Extract the (x, y) coordinate from the center of the cell holding the provided text.  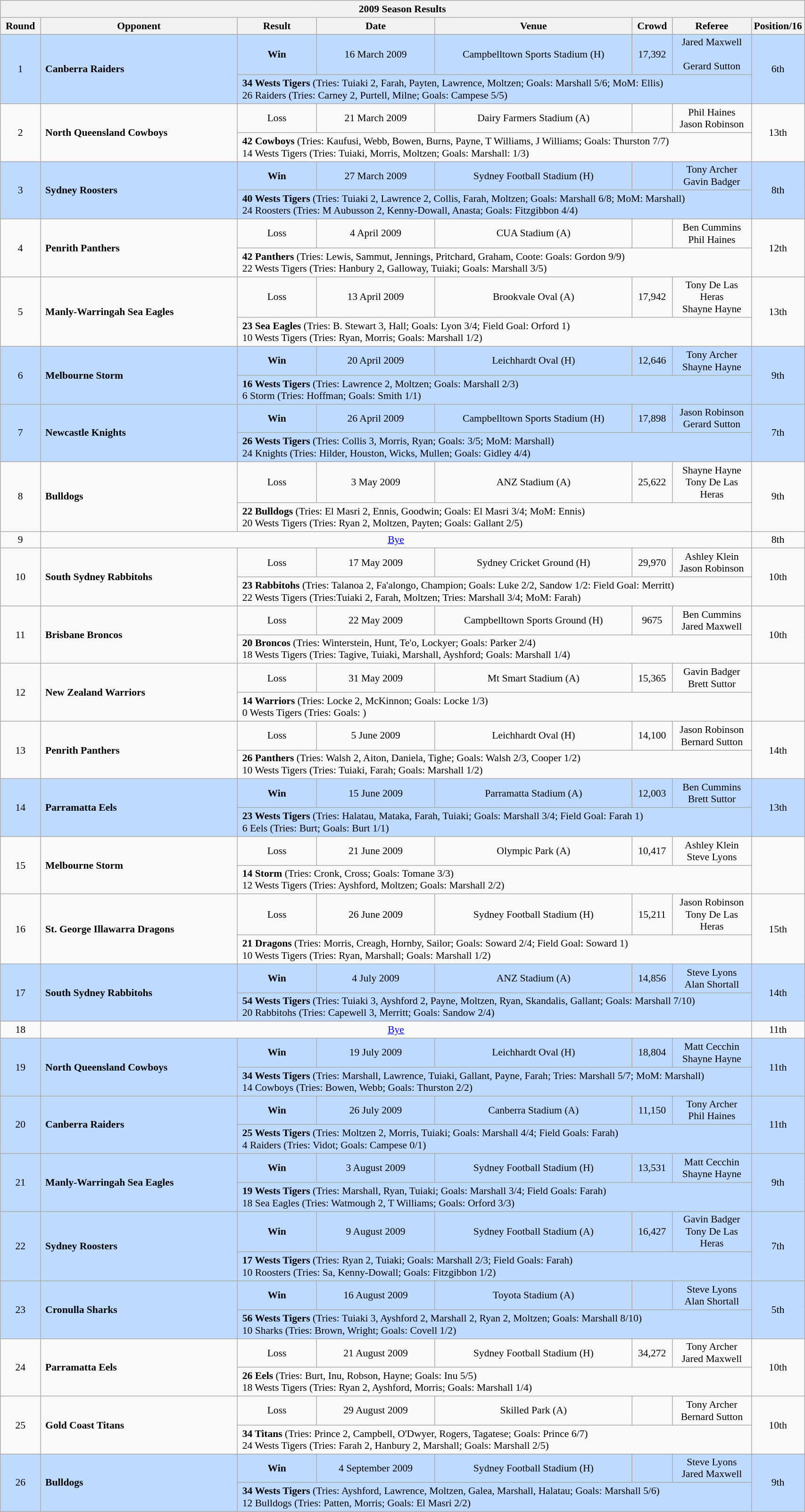
Tony De Las HerasShayne Hayne (712, 297)
16 March 2009 (375, 55)
22 Bulldogs (Tries: El Masri 2, Ennis, Goodwin; Goals: El Masri 3/4; MoM: Ennis) 20 Wests Tigers (Tries: Ryan 2, Moltzen, Payten; Goals: Gallant 2/5) (494, 517)
31 May 2009 (375, 678)
3 August 2009 (375, 1168)
Gavin BadgerBrett Suttor (712, 678)
Sydney Cricket Ground (H) (533, 563)
21 (21, 1182)
56 Wests Tigers (Tries: Tuiaki 3, Ayshford 2, Marshall 2, Ryan 2, Moltzen; Goals: Marshall 8/10) 10 Sharks (Tries: Brown, Wright; Goals: Covell 1/2) (494, 1324)
17,898 (652, 419)
Opponent (139, 26)
Phil HainesJason Robinson (712, 118)
Olympic Park (A) (533, 851)
15 (21, 865)
17 May 2009 (375, 563)
Ben CumminsBrett Suttor (712, 793)
Gavin BadgerTony De Las Heras (712, 1232)
26 July 2009 (375, 1110)
17 (21, 993)
4 July 2009 (375, 978)
Skilled Park (A) (533, 1411)
Steve LyonsAlan Shortall (712, 1295)
13,531 (652, 1168)
29 August 2009 (375, 1411)
Jason RobinsonBernard Sutton (712, 736)
19 (21, 1067)
25,622 (652, 482)
Tony ArcherPhil Haines (712, 1110)
Tony ArcherGavin Badger (712, 175)
22 (21, 1246)
5th (778, 1310)
Ben CumminsPhil Haines (712, 234)
Crowd (652, 26)
Tony ArcherShayne Hayne (712, 361)
13 April 2009 (375, 297)
26 April 2009 (375, 419)
17 Wests Tigers (Tries: Ryan 2, Tuiaki; Goals: Marshall 2/3; Field Goals: Farah) 10 Roosters (Tries: Sa, Kenny-Dowall; Goals: Fitzgibbon 1/2) (494, 1267)
Jason RobinsonGerard Sutton (712, 419)
2009 Season Results (403, 9)
Canberra Stadium (A) (533, 1110)
10,417 (652, 851)
22 May 2009 (375, 621)
New Zealand Warriors (139, 692)
23 Sea Eagles (Tries: B. Stewart 3, Hall; Goals: Lyon 3/4; Field Goal: Orford 1) 10 Wests Tigers (Tries: Ryan, Morris; Goals: Marshall 1/2) (494, 332)
6 (21, 375)
16 (21, 929)
Parramatta Stadium (A) (533, 793)
14 Warriors (Tries: Locke 2, McKinnon; Goals: Locke 1/3) 0 Wests Tigers (Tries: Goals: ) (494, 706)
Steve Lyons Alan Shortall (712, 978)
Tony ArcherBernard Sutton (712, 1411)
9 August 2009 (375, 1232)
7 (21, 433)
26 Eels (Tries: Burt, Inu, Robson, Hayne; Goals: Inu 5/5) 18 Wests Tigers (Tries: Ryan 2, Ayshford, Morris; Goals: Marshall 1/4) (494, 1382)
2 (21, 133)
Gold Coast Titans (139, 1425)
5 (21, 312)
18 (21, 1030)
21 March 2009 (375, 118)
1 (21, 69)
19 July 2009 (375, 1053)
Jared MaxwellGerard Sutton (712, 55)
CUA Stadium (A) (533, 234)
14,100 (652, 736)
Ashley KleinSteve Lyons (712, 851)
4 (21, 248)
17,942 (652, 297)
26 Panthers (Tries: Walsh 2, Aiton, Daniela, Tighe; Goals: Walsh 2/3, Cooper 1/2) 10 Wests Tigers (Tries: Tuiaki, Farah; Goals: Marshall 1/2) (494, 764)
Steve LyonsJared Maxwell (712, 1469)
18,804 (652, 1053)
Campbelltown Sports Ground (H) (533, 621)
14 Storm (Tries: Cronk, Cross; Goals: Tomane 3/3) 12 Wests Tigers (Tries: Ayshford, Moltzen; Goals: Marshall 2/2) (494, 880)
Jason RobinsonTony De Las Heras (712, 915)
21 June 2009 (375, 851)
14 (21, 808)
St. George Illawarra Dragons (139, 929)
12 (21, 692)
Ben CumminsJared Maxwell (712, 621)
Tony ArcherJared Maxwell (712, 1353)
23 Wests Tigers (Tries: Halatau, Mataka, Farah, Tuiaki; Goals: Marshall 3/4; Field Goal: Farah 1) 6 Eels (Tries: Burt; Goals: Burt 1/1) (494, 822)
8 (21, 497)
9 (21, 540)
Shayne HayneTony De Las Heras (712, 482)
27 March 2009 (375, 175)
12th (778, 248)
15,365 (652, 678)
15 June 2009 (375, 793)
Dairy Farmers Stadium (A) (533, 118)
Toyota Stadium (A) (533, 1295)
Mt Smart Stadium (A) (533, 678)
15,211 (652, 915)
23 (21, 1310)
25 Wests Tigers (Tries: Moltzen 2, Morris, Tuiaki; Goals: Marshall 4/4; Field Goals: Farah) 4 Raiders (Tries: Vidot; Goals: Campese 0/1) (494, 1139)
Ashley KleinJason Robinson (712, 563)
9675 (652, 621)
4 September 2009 (375, 1469)
29,970 (652, 563)
Position/16 (778, 26)
26 Wests Tigers (Tries: Collis 3, Morris, Ryan; Goals: 3/5; MoM: Marshall) 24 Knights (Tries: Hilder, Houston, Wicks, Mullen; Goals: Gidley 4/4) (494, 447)
11 (21, 635)
3 (21, 190)
21 August 2009 (375, 1353)
16 Wests Tigers (Tries: Lawrence 2, Moltzen; Goals: Marshall 2/3) 6 Storm (Tries: Hoffman; Goals: Smith 1/1) (494, 390)
17,392 (652, 55)
Sydney Football Stadium (A) (533, 1232)
Newcastle Knights (139, 433)
25 (21, 1425)
15th (778, 929)
26 June 2009 (375, 915)
11,150 (652, 1110)
16 August 2009 (375, 1295)
Venue (533, 26)
6th (778, 69)
Brookvale Oval (A) (533, 297)
16,427 (652, 1232)
20 (21, 1125)
24 (21, 1367)
14,856 (652, 978)
Result (277, 26)
Cronulla Sharks (139, 1310)
13 (21, 750)
Round (21, 26)
4 April 2009 (375, 234)
Date (375, 26)
34,272 (652, 1353)
Referee (712, 26)
12,003 (652, 793)
12,646 (652, 361)
3 May 2009 (375, 482)
10 (21, 577)
5 June 2009 (375, 736)
26 (21, 1483)
Brisbane Broncos (139, 635)
20 April 2009 (375, 361)
